Return the [x, y] coordinate for the center point of the cell that contains the specified text.  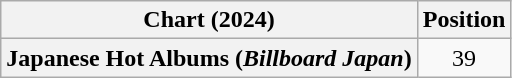
39 [464, 58]
Position [464, 20]
Chart (2024) [209, 20]
Japanese Hot Albums (Billboard Japan) [209, 58]
